Find where the given text appears and provide that cell's center as [x, y] coordinate. 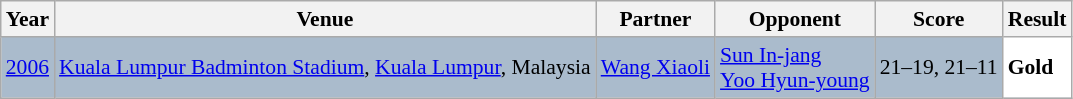
Gold [1038, 68]
Opponent [795, 19]
Score [939, 19]
Wang Xiaoli [656, 68]
21–19, 21–11 [939, 68]
Kuala Lumpur Badminton Stadium, Kuala Lumpur, Malaysia [325, 68]
Venue [325, 19]
Sun In-jang Yoo Hyun-young [795, 68]
Partner [656, 19]
Result [1038, 19]
2006 [28, 68]
Year [28, 19]
